From the cell containing the given text, extract its center point as [X, Y] coordinate. 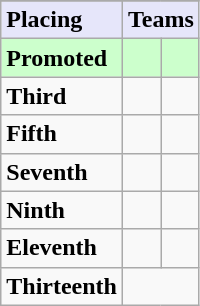
Thirteenth [62, 286]
Fifth [62, 134]
Seventh [62, 172]
Promoted [62, 58]
Ninth [62, 210]
Teams [160, 20]
Third [62, 96]
Placing [62, 20]
Eleventh [62, 248]
